Output the (x, y) coordinate of the center of the cell containing the given text.  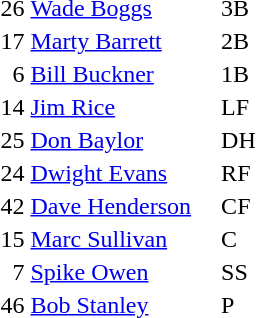
Marc Sullivan (123, 239)
Marty Barrett (123, 41)
Jim Rice (123, 107)
Spike Owen (123, 272)
Bill Buckner (123, 74)
Dwight Evans (123, 173)
Don Baylor (123, 140)
Dave Henderson (123, 206)
